For the text-containing cell, return its midpoint in (x, y) coordinate format. 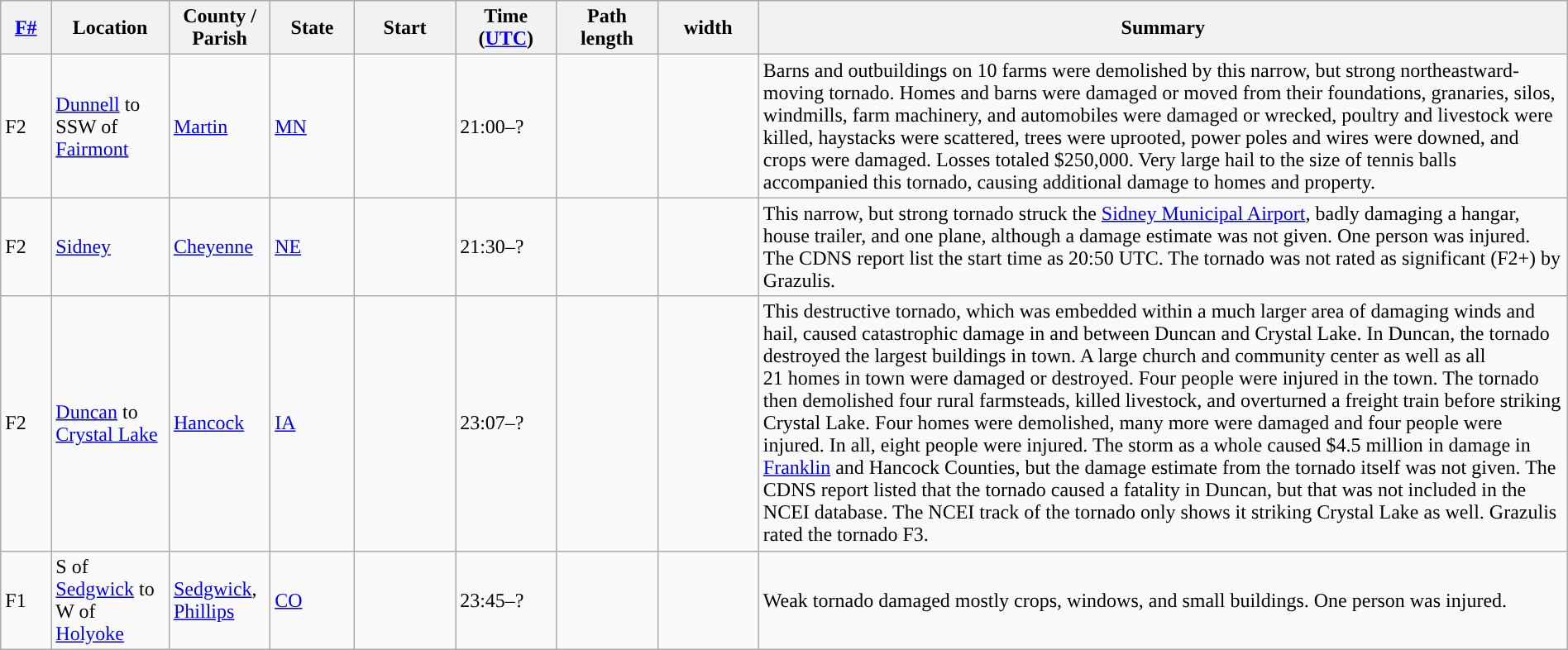
Start (404, 28)
IA (313, 423)
Time (UTC) (506, 28)
width (708, 28)
Sedgwick, Phillips (219, 600)
21:30–? (506, 246)
S of Sedgwick to W of Holyoke (111, 600)
F# (26, 28)
F1 (26, 600)
MN (313, 126)
Location (111, 28)
CO (313, 600)
Summary (1163, 28)
23:07–? (506, 423)
Weak tornado damaged mostly crops, windows, and small buildings. One person was injured. (1163, 600)
Cheyenne (219, 246)
Path length (607, 28)
State (313, 28)
Sidney (111, 246)
Dunnell to SSW of Fairmont (111, 126)
County / Parish (219, 28)
21:00–? (506, 126)
23:45–? (506, 600)
Hancock (219, 423)
Duncan to Crystal Lake (111, 423)
NE (313, 246)
Martin (219, 126)
